Pinpoint the cell where the given text exists, returning its [X, Y] midpoint coordinate. 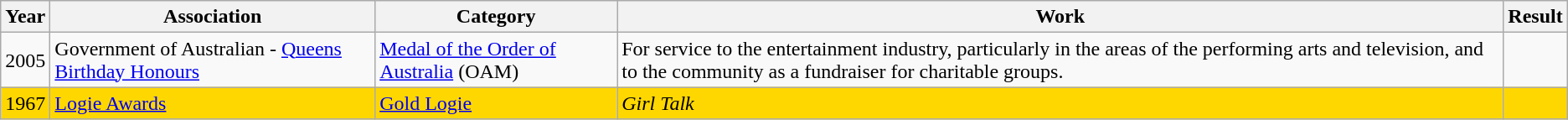
Association [213, 17]
Year [25, 17]
Work [1060, 17]
Logie Awards [213, 103]
Category [496, 17]
Result [1535, 17]
1967 [25, 103]
Medal of the Order of Australia (OAM) [496, 60]
2005 [25, 60]
Girl Talk [1060, 103]
Gold Logie [496, 103]
Government of Australian - Queens Birthday Honours [213, 60]
